Find where the given text appears and provide that cell's center as (X, Y) coordinate. 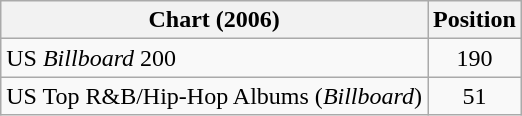
Position (475, 20)
190 (475, 58)
Chart (2006) (214, 20)
US Billboard 200 (214, 58)
51 (475, 96)
US Top R&B/Hip-Hop Albums (Billboard) (214, 96)
